For the text-containing cell, return its midpoint in (X, Y) coordinate format. 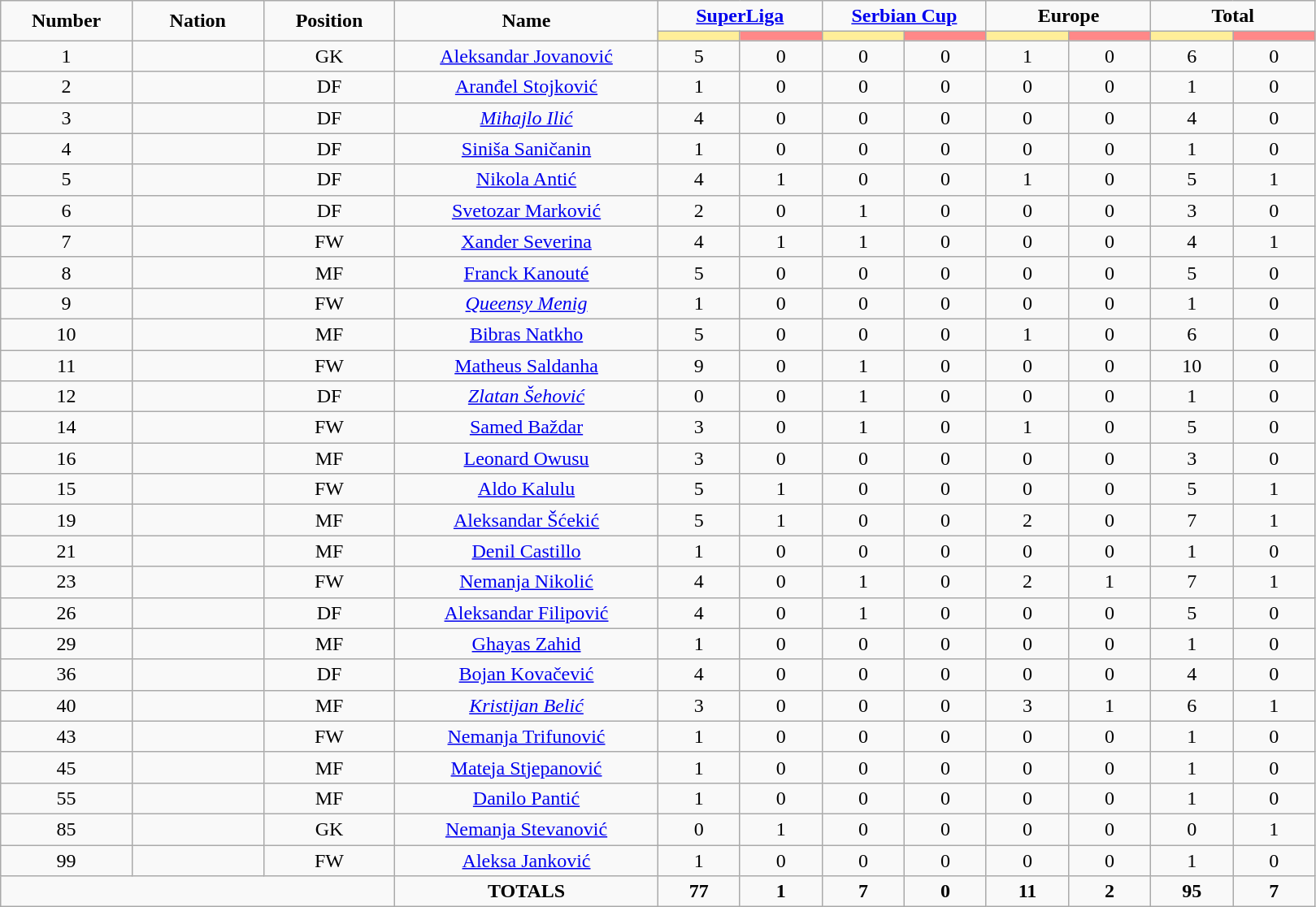
Xander Severina (527, 241)
Aleksandar Šćekić (527, 520)
15 (67, 489)
Nemanja Nikolić (527, 582)
8 (67, 272)
Franck Kanouté (527, 272)
Aldo Kalulu (527, 489)
Bojan Kovačević (527, 675)
Number (67, 21)
Aleksandar Filipović (527, 613)
Total (1233, 16)
19 (67, 520)
SuperLiga (740, 16)
Aleksandar Jovanović (527, 56)
Nikola Antić (527, 180)
77 (699, 892)
23 (67, 582)
Leonard Owusu (527, 458)
Mateja Stjepanović (527, 767)
36 (67, 675)
Queensy Menig (527, 303)
21 (67, 551)
TOTALS (527, 892)
Nemanja Stevanović (527, 829)
99 (67, 861)
14 (67, 427)
Samed Baždar (527, 427)
Nemanja Trifunović (527, 736)
45 (67, 767)
Denil Castillo (527, 551)
12 (67, 397)
16 (67, 458)
95 (1192, 892)
Matheus Saldanha (527, 365)
Name (527, 21)
85 (67, 829)
Serbian Cup (904, 16)
Zlatan Šehović (527, 397)
40 (67, 705)
Kristijan Belić (527, 705)
55 (67, 798)
Europe (1068, 16)
Aranđel Stojković (527, 87)
26 (67, 613)
Ghayas Zahid (527, 644)
Mihajlo Ilić (527, 118)
Siniša Saničanin (527, 149)
Position (329, 21)
29 (67, 644)
43 (67, 736)
Danilo Pantić (527, 798)
Svetozar Marković (527, 210)
Bibras Natkho (527, 334)
Aleksa Janković (527, 861)
Nation (198, 21)
